From the cell containing the given text, extract its center point as [X, Y] coordinate. 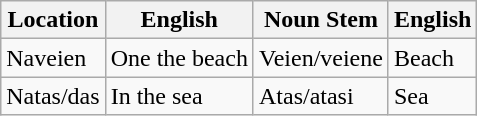
Beach [432, 58]
Sea [432, 96]
Veien/veiene [320, 58]
One the beach [179, 58]
Atas/atasi [320, 96]
Naveien [53, 58]
Natas/das [53, 96]
Location [53, 20]
Noun Stem [320, 20]
In the sea [179, 96]
